For the text-containing cell, return its midpoint in (x, y) coordinate format. 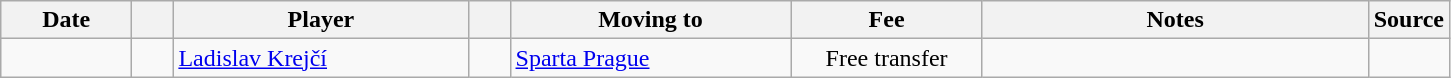
Notes (1175, 20)
Fee (886, 20)
Player (321, 20)
Date (66, 20)
Moving to (650, 20)
Ladislav Krejčí (321, 58)
Free transfer (886, 58)
Source (1408, 20)
Sparta Prague (650, 58)
